Determine the (x, y) coordinate at the center of the cell enclosing the given text.  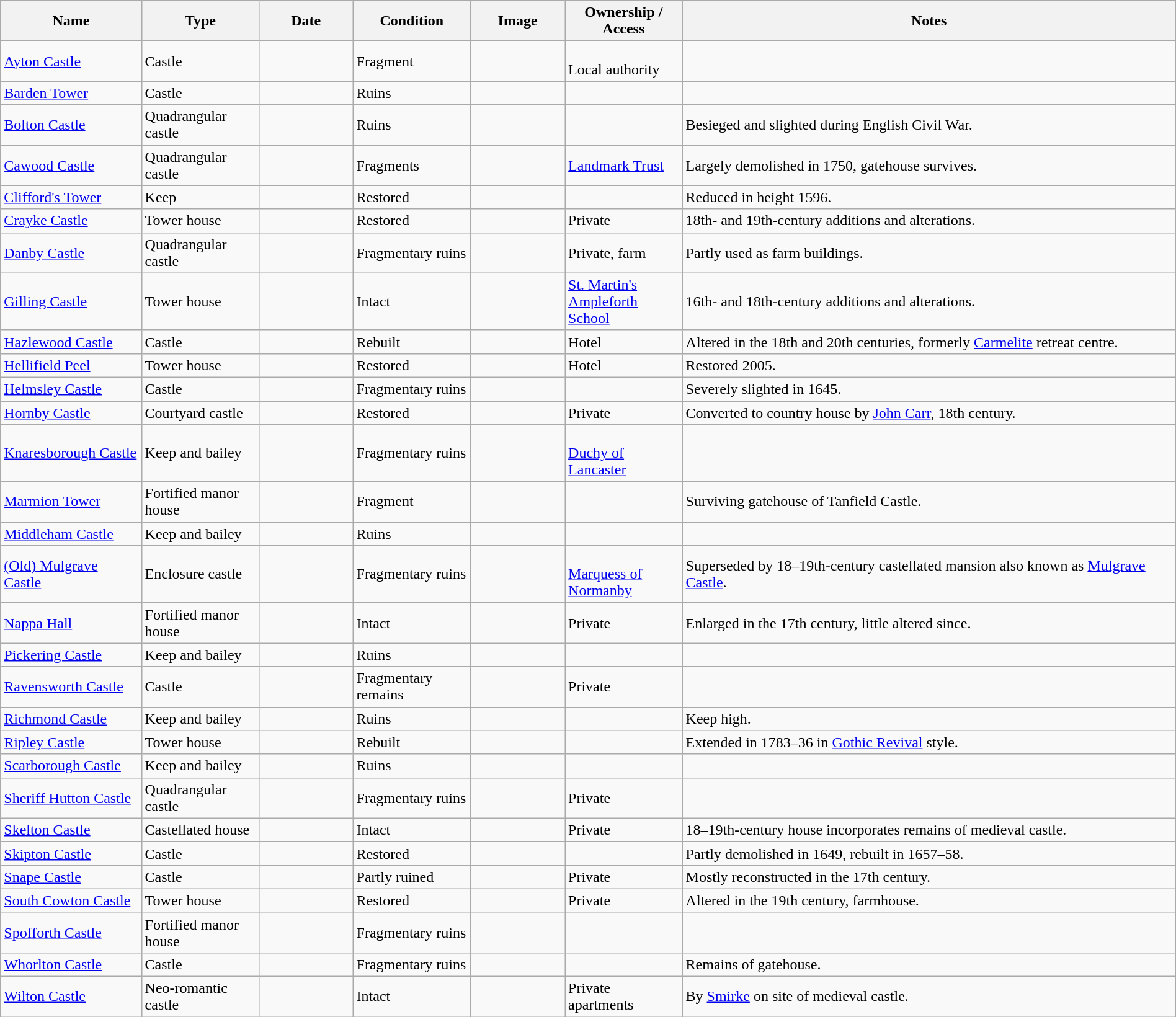
Bolton Castle (71, 125)
South Cowton Castle (71, 900)
Keep high. (929, 719)
Name (71, 21)
Keep (200, 197)
Pickering Castle (71, 655)
Hornby Castle (71, 412)
Largely demolished in 1750, gatehouse survives. (929, 165)
Snape Castle (71, 877)
Partly used as farm buildings. (929, 253)
Skipton Castle (71, 853)
18–19th-century house incorporates remains of medieval castle. (929, 830)
Skelton Castle (71, 830)
Partly demolished in 1649, rebuilt in 1657–58. (929, 853)
Local authority (624, 61)
Condition (412, 21)
Reduced in height 1596. (929, 197)
Besieged and slighted during English Civil War. (929, 125)
Marquess of Normanby (624, 574)
Restored 2005. (929, 365)
Neo-romantic castle (200, 997)
Ownership / Access (624, 21)
St. Martin's Ampleforth School (624, 301)
Hellifield Peel (71, 365)
Richmond Castle (71, 719)
Sheriff Hutton Castle (71, 797)
18th- and 19th-century additions and alterations. (929, 221)
By Smirke on site of medieval castle. (929, 997)
Barden Tower (71, 93)
Type (200, 21)
Private, farm (624, 253)
Enlarged in the 17th century, little altered since. (929, 623)
Altered in the 19th century, farmhouse. (929, 900)
Date (306, 21)
16th- and 18th-century additions and alterations. (929, 301)
Altered in the 18th and 20th centuries, formerly Carmelite retreat centre. (929, 342)
Nappa Hall (71, 623)
Helmsley Castle (71, 389)
Fragments (412, 165)
Ripley Castle (71, 742)
Wilton Castle (71, 997)
Private apartments (624, 997)
Extended in 1783–36 in Gothic Revival style. (929, 742)
Castellated house (200, 830)
Marmion Tower (71, 502)
Image (518, 21)
Middleham Castle (71, 534)
Gilling Castle (71, 301)
Spofforth Castle (71, 933)
Landmark Trust (624, 165)
Notes (929, 21)
Fragmentary remains (412, 687)
Scarborough Castle (71, 766)
Duchy of Lancaster (624, 453)
Whorlton Castle (71, 965)
Superseded by 18–19th-century castellated mansion also known as Mulgrave Castle. (929, 574)
Severely slighted in 1645. (929, 389)
Partly ruined (412, 877)
Mostly reconstructed in the 17th century. (929, 877)
Surviving gatehouse of Tanfield Castle. (929, 502)
Courtyard castle (200, 412)
Ravensworth Castle (71, 687)
Crayke Castle (71, 221)
Clifford's Tower (71, 197)
Danby Castle (71, 253)
Converted to country house by John Carr, 18th century. (929, 412)
Remains of gatehouse. (929, 965)
(Old) Mulgrave Castle (71, 574)
Enclosure castle (200, 574)
Cawood Castle (71, 165)
Ayton Castle (71, 61)
Hazlewood Castle (71, 342)
Knaresborough Castle (71, 453)
